Find where the given text appears and provide that cell's center as [x, y] coordinate. 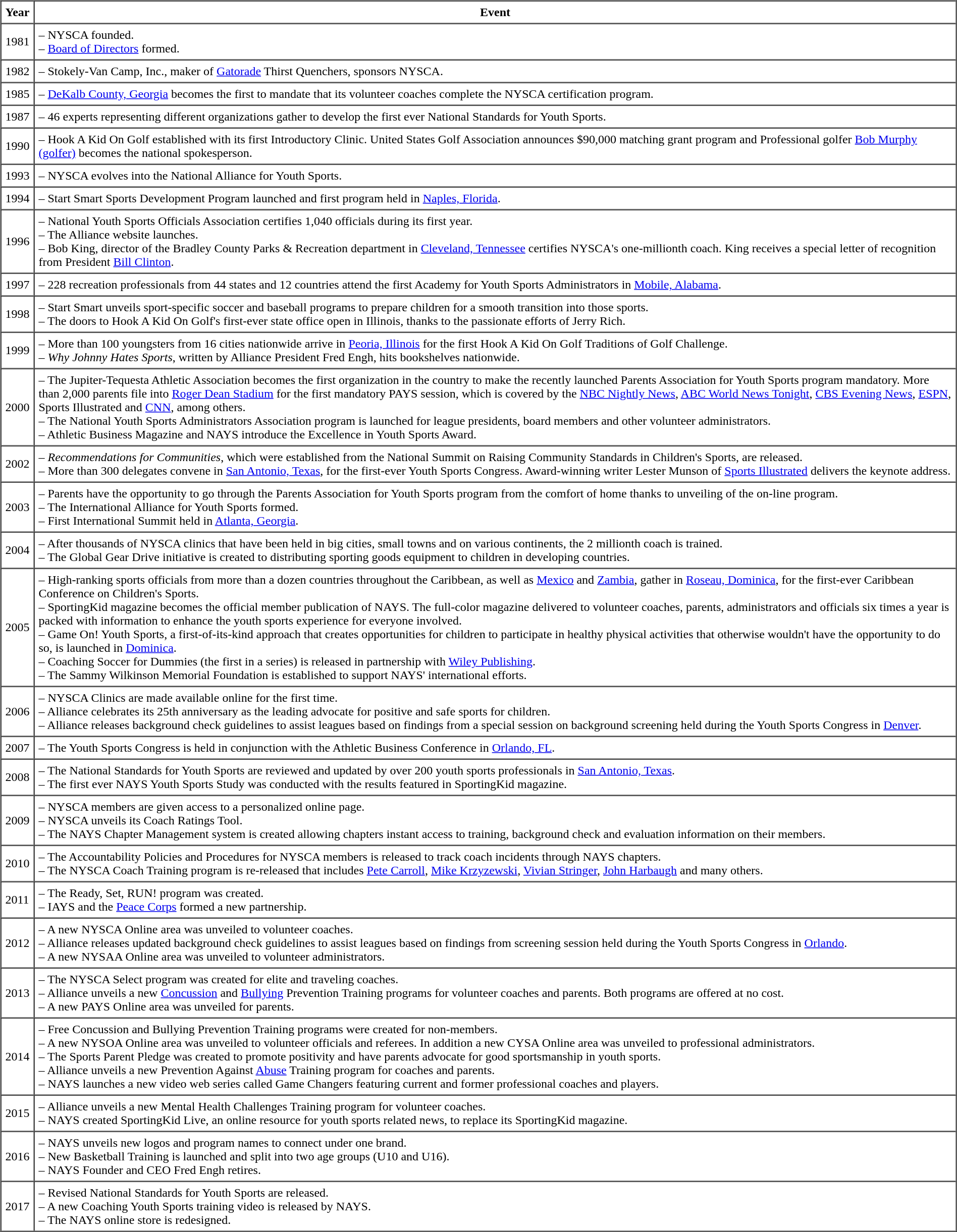
2011 [18, 900]
1985 [18, 94]
– The Youth Sports Congress is held in conjunction with the Athletic Business Conference in Orlando, FL. [496, 748]
2014 [18, 1056]
2016 [18, 1156]
1987 [18, 116]
2008 [18, 777]
1996 [18, 242]
2012 [18, 943]
– Start Smart Sports Development Program launched and first program held in Naples, Florida. [496, 198]
2002 [18, 464]
2013 [18, 993]
1981 [18, 41]
2009 [18, 820]
1998 [18, 314]
Event [496, 12]
2005 [18, 627]
– NYSCA founded. – Board of Directors formed. [496, 41]
1997 [18, 285]
2000 [18, 407]
1993 [18, 176]
1990 [18, 146]
2010 [18, 864]
2004 [18, 550]
– 228 recreation professionals from 44 states and 12 countries attend the first Academy for Youth Sports Administrators in Mobile, Alabama. [496, 285]
2006 [18, 711]
– 46 experts representing different organizations gather to develop the first ever National Standards for Youth Sports. [496, 116]
– The Ready, Set, RUN! program was created. – IAYS and the Peace Corps formed a new partnership. [496, 900]
– NYSCA evolves into the National Alliance for Youth Sports. [496, 176]
Year [18, 12]
1982 [18, 71]
2015 [18, 1113]
1994 [18, 198]
2007 [18, 748]
1999 [18, 350]
2017 [18, 1207]
– DeKalb County, Georgia becomes the first to mandate that its volunteer coaches complete the NYSCA certification program. [496, 94]
– Stokely-Van Camp, Inc., maker of Gatorade Thirst Quenchers, sponsors NYSCA. [496, 71]
2003 [18, 508]
